Find where the given text appears and provide that cell's center as (x, y) coordinate. 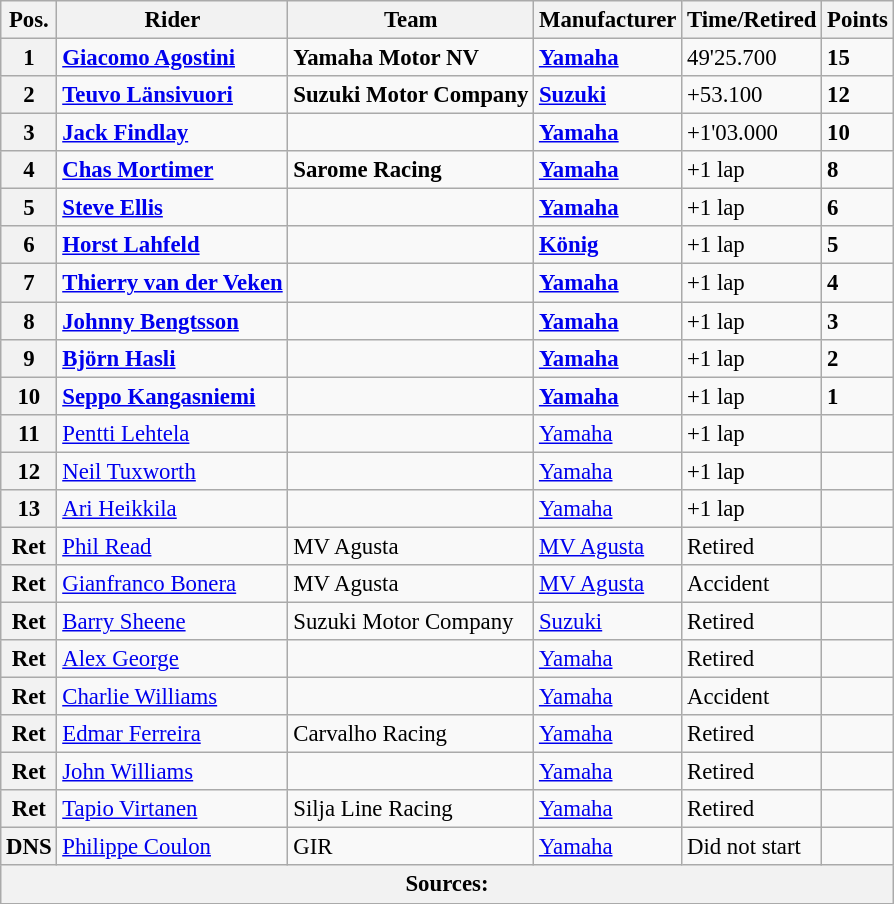
49'25.700 (752, 58)
Manufacturer (608, 20)
Thierry van der Veken (172, 283)
Philippe Coulon (172, 847)
Jack Findlay (172, 133)
Horst Lahfeld (172, 245)
Ari Heikkila (172, 509)
+53.100 (752, 95)
15 (858, 58)
Johnny Bengtsson (172, 321)
11 (29, 433)
Yamaha Motor NV (411, 58)
13 (29, 509)
Tapio Virtanen (172, 809)
Sarome Racing (411, 170)
Björn Hasli (172, 358)
Time/Retired (752, 20)
+1'03.000 (752, 133)
Pos. (29, 20)
Chas Mortimer (172, 170)
Neil Tuxworth (172, 471)
7 (29, 283)
Steve Ellis (172, 208)
GIR (411, 847)
Edmar Ferreira (172, 734)
Teuvo Länsivuori (172, 95)
Carvalho Racing (411, 734)
Points (858, 20)
Silja Line Racing (411, 809)
DNS (29, 847)
Barry Sheene (172, 621)
John Williams (172, 772)
Gianfranco Bonera (172, 584)
Rider (172, 20)
Did not start (752, 847)
Seppo Kangasniemi (172, 396)
Alex George (172, 659)
Giacomo Agostini (172, 58)
Team (411, 20)
Charlie Williams (172, 697)
Pentti Lehtela (172, 433)
Sources: (447, 885)
Phil Read (172, 546)
König (608, 245)
9 (29, 358)
